Extract the [X, Y] coordinate from the center of the cell holding the provided text.  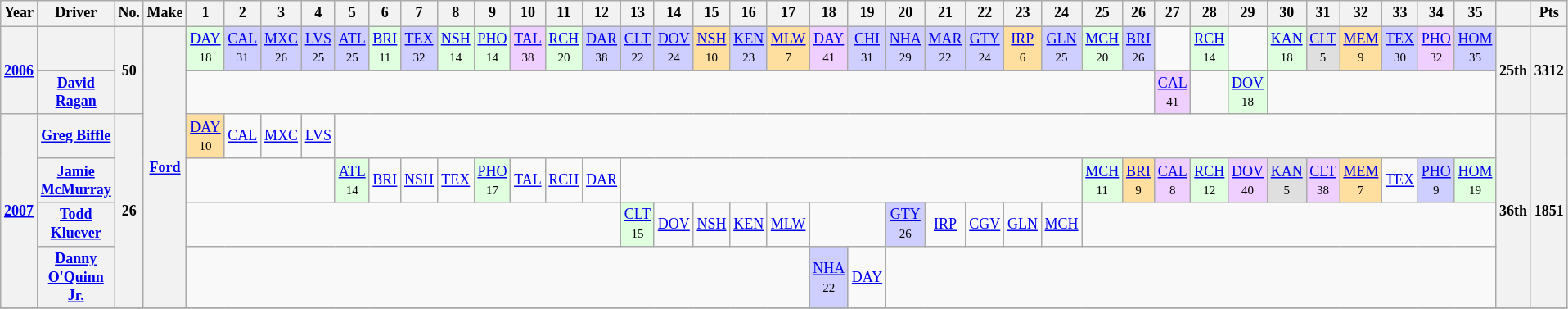
NHA22 [829, 277]
RCH [564, 180]
CHI31 [867, 48]
22 [985, 13]
BRI9 [1139, 180]
RCH20 [564, 48]
CLT38 [1322, 180]
4 [318, 13]
NSH10 [712, 48]
20 [906, 13]
MEM7 [1361, 180]
Driver [75, 13]
IRP6 [1023, 48]
DOV18 [1248, 93]
DOV40 [1248, 180]
LVS [318, 136]
30 [1286, 13]
GLN25 [1061, 48]
50 [129, 70]
MCH20 [1102, 48]
ATL14 [352, 180]
Year [20, 13]
KAN18 [1286, 48]
29 [1248, 13]
34 [1435, 13]
25 [1102, 13]
KEN23 [749, 48]
RCH12 [1210, 180]
Ford [165, 167]
PHO32 [1435, 48]
3312 [1548, 70]
CLT15 [637, 225]
BRI11 [385, 48]
PHO17 [493, 180]
DAY18 [205, 48]
GLN [1023, 225]
DOV24 [674, 48]
14 [674, 13]
CAL31 [242, 48]
25th [1514, 70]
Todd Kluever [75, 225]
GTY24 [985, 48]
TEX30 [1400, 48]
KAN5 [1286, 180]
18 [829, 13]
32 [1361, 13]
13 [637, 13]
5 [352, 13]
23 [1023, 13]
RCH14 [1210, 48]
17 [787, 13]
GTY26 [906, 225]
1 [205, 13]
DOV [674, 225]
11 [564, 13]
CGV [985, 225]
6 [385, 13]
1851 [1548, 211]
9 [493, 13]
Greg Biffle [75, 136]
MLW [787, 225]
ATL25 [352, 48]
HOM35 [1475, 48]
CAL [242, 136]
27 [1172, 13]
BRI26 [1139, 48]
PHO9 [1435, 180]
12 [602, 13]
36th [1514, 211]
24 [1061, 13]
TAL38 [528, 48]
Danny O'Quinn Jr. [75, 277]
28 [1210, 13]
DAY10 [205, 136]
DAR38 [602, 48]
TAL [528, 180]
15 [712, 13]
BRI [385, 180]
2 [242, 13]
Jamie McMurray [75, 180]
CLT5 [1322, 48]
LVS25 [318, 48]
DAR [602, 180]
3 [282, 13]
31 [1322, 13]
MLW7 [787, 48]
NHA29 [906, 48]
16 [749, 13]
35 [1475, 13]
19 [867, 13]
MCH [1061, 225]
MAR22 [945, 48]
PHO14 [493, 48]
CAL41 [1172, 93]
David Ragan [75, 93]
No. [129, 13]
33 [1400, 13]
21 [945, 13]
2007 [20, 211]
8 [455, 13]
2006 [20, 70]
Make [165, 13]
HOM19 [1475, 180]
CAL8 [1172, 180]
DAY [867, 277]
TEX32 [419, 48]
KEN [749, 225]
NSH14 [455, 48]
DAY41 [829, 48]
CLT22 [637, 48]
MXC26 [282, 48]
MXC [282, 136]
MEM9 [1361, 48]
10 [528, 13]
Pts [1548, 13]
MCH11 [1102, 180]
IRP [945, 225]
7 [419, 13]
